Capture the cell that displays the provided text and extract its [X, Y] central coordinate. 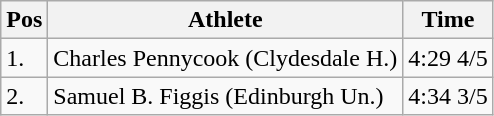
Athlete [226, 20]
1. [24, 58]
Samuel B. Figgis (Edinburgh Un.) [226, 96]
4:29 4/5 [448, 58]
Pos [24, 20]
Time [448, 20]
Charles Pennycook (Clydesdale H.) [226, 58]
2. [24, 96]
4:34 3/5 [448, 96]
